Return the (X, Y) coordinate for the center point of the cell that contains the specified text.  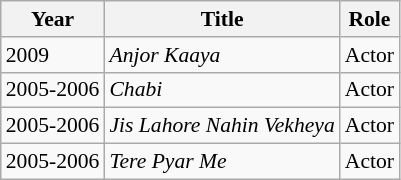
Anjor Kaaya (222, 55)
2009 (53, 55)
Tere Pyar Me (222, 162)
Role (370, 19)
Jis Lahore Nahin Vekheya (222, 126)
Title (222, 19)
Year (53, 19)
Chabi (222, 90)
